Find where the given text appears and provide that cell's center as (x, y) coordinate. 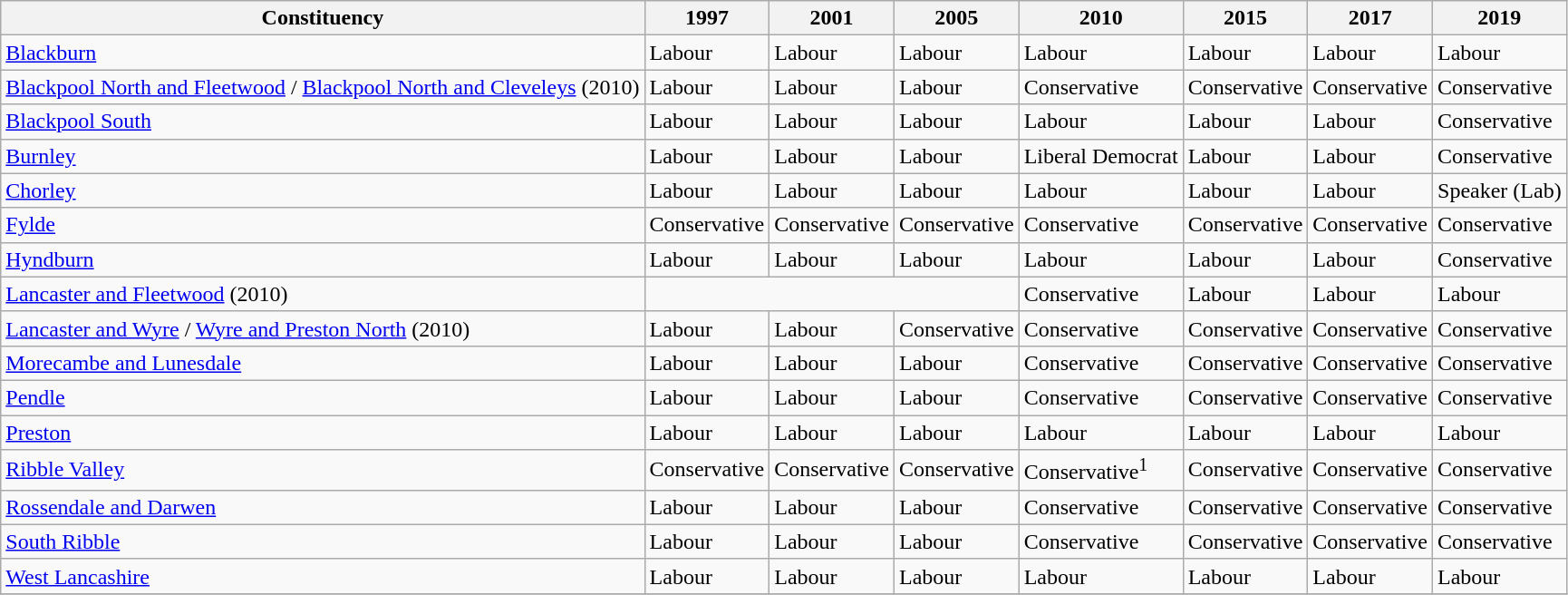
2001 (832, 18)
2015 (1245, 18)
Liberal Democrat (1100, 156)
Lancaster and Wyre / Wyre and Preston North (2010) (323, 328)
Blackpool South (323, 122)
Chorley (323, 190)
Blackburn (323, 53)
Fylde (323, 225)
Blackpool North and Fleetwood / Blackpool North and Cleveleys (2010) (323, 87)
Rossendale and Darwen (323, 507)
Hyndburn (323, 259)
Morecambe and Lunesdale (323, 363)
South Ribble (323, 541)
Lancaster and Fleetwood (2010) (323, 294)
Speaker (Lab) (1500, 190)
2010 (1100, 18)
Ribble Valley (323, 470)
Conservative1 (1100, 470)
2017 (1370, 18)
2019 (1500, 18)
2005 (956, 18)
Preston (323, 433)
1997 (707, 18)
Pendle (323, 397)
West Lancashire (323, 576)
Burnley (323, 156)
Constituency (323, 18)
